Extract the (X, Y) coordinate from the center of the cell holding the provided text.  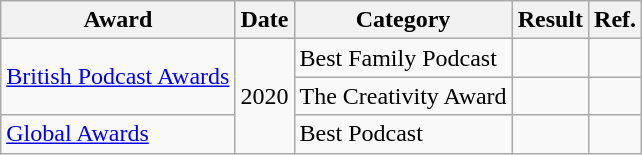
Best Podcast (403, 134)
Best Family Podcast (403, 58)
Result (550, 20)
2020 (264, 96)
Award (118, 20)
Ref. (616, 20)
Global Awards (118, 134)
British Podcast Awards (118, 77)
Date (264, 20)
Category (403, 20)
The Creativity Award (403, 96)
